Find where the given text appears and provide that cell's center as (x, y) coordinate. 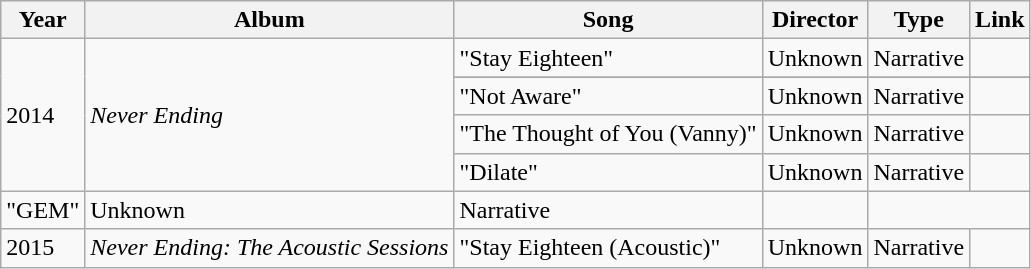
Song (608, 20)
Never Ending (270, 115)
Year (43, 20)
2014 (43, 115)
Never Ending: The Acoustic Sessions (270, 248)
"Dilate" (608, 172)
"The Thought of You (Vanny)" (608, 134)
Director (815, 20)
"Not Aware" (608, 96)
"Stay Eighteen (Acoustic)" (608, 248)
Type (919, 20)
"Stay Eighteen" (608, 58)
2015 (43, 248)
Album (270, 20)
"GEM" (43, 210)
Link (1000, 20)
